Extract the [X, Y] coordinate from the center of the cell holding the provided text.  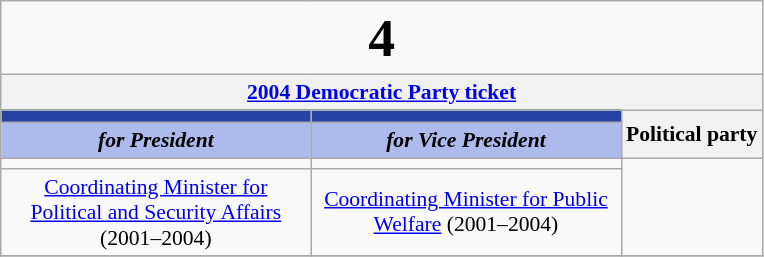
Coordinating Minister for Political and Security Affairs (2001–2004) [156, 212]
Coordinating Minister for Public Welfare (2001–2004) [466, 212]
for President [156, 141]
4 [382, 38]
Political party [692, 134]
2004 Democratic Party ticket [382, 92]
for Vice President [466, 141]
